Find where the given text appears and provide that cell's center as [X, Y] coordinate. 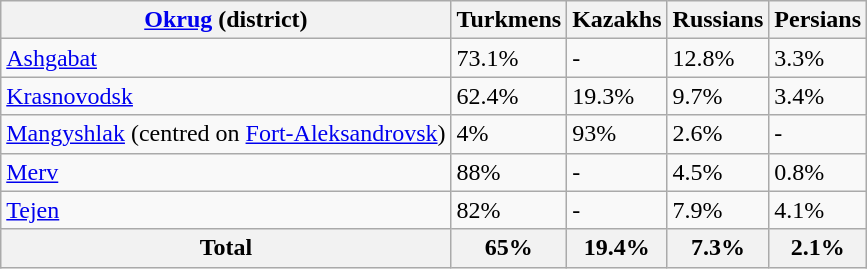
7.9% [718, 210]
4% [509, 134]
12.8% [718, 58]
Kazakhs [617, 20]
62.4% [509, 96]
Merv [226, 172]
88% [509, 172]
93% [617, 134]
Tejen [226, 210]
Okrug (district) [226, 20]
Krasnovodsk [226, 96]
0.8% [818, 172]
3.4% [818, 96]
2.6% [718, 134]
Mangyshlak (centred on Fort-Aleksandrovsk) [226, 134]
Russians [718, 20]
4.1% [818, 210]
Total [226, 248]
9.7% [718, 96]
Turkmens [509, 20]
4.5% [718, 172]
7.3% [718, 248]
82% [509, 210]
19.4% [617, 248]
19.3% [617, 96]
Ashgabat [226, 58]
3.3% [818, 58]
65% [509, 248]
73.1% [509, 58]
2.1% [818, 248]
Persians [818, 20]
